Return the [x, y] coordinate for the center point of the cell that contains the specified text.  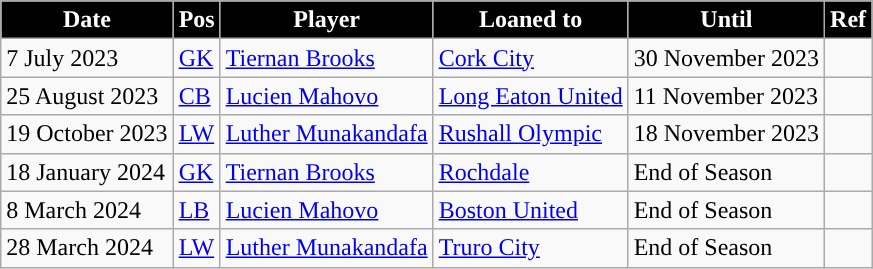
28 March 2024 [87, 248]
8 March 2024 [87, 210]
30 November 2023 [726, 58]
Until [726, 20]
Player [326, 20]
18 November 2023 [726, 134]
18 January 2024 [87, 172]
Date [87, 20]
Truro City [530, 248]
Cork City [530, 58]
Loaned to [530, 20]
25 August 2023 [87, 96]
Long Eaton United [530, 96]
7 July 2023 [87, 58]
Ref [848, 20]
Rushall Olympic [530, 134]
LB [196, 210]
Rochdale [530, 172]
11 November 2023 [726, 96]
Pos [196, 20]
Boston United [530, 210]
19 October 2023 [87, 134]
CB [196, 96]
